Output the (x, y) coordinate of the center of the cell containing the given text.  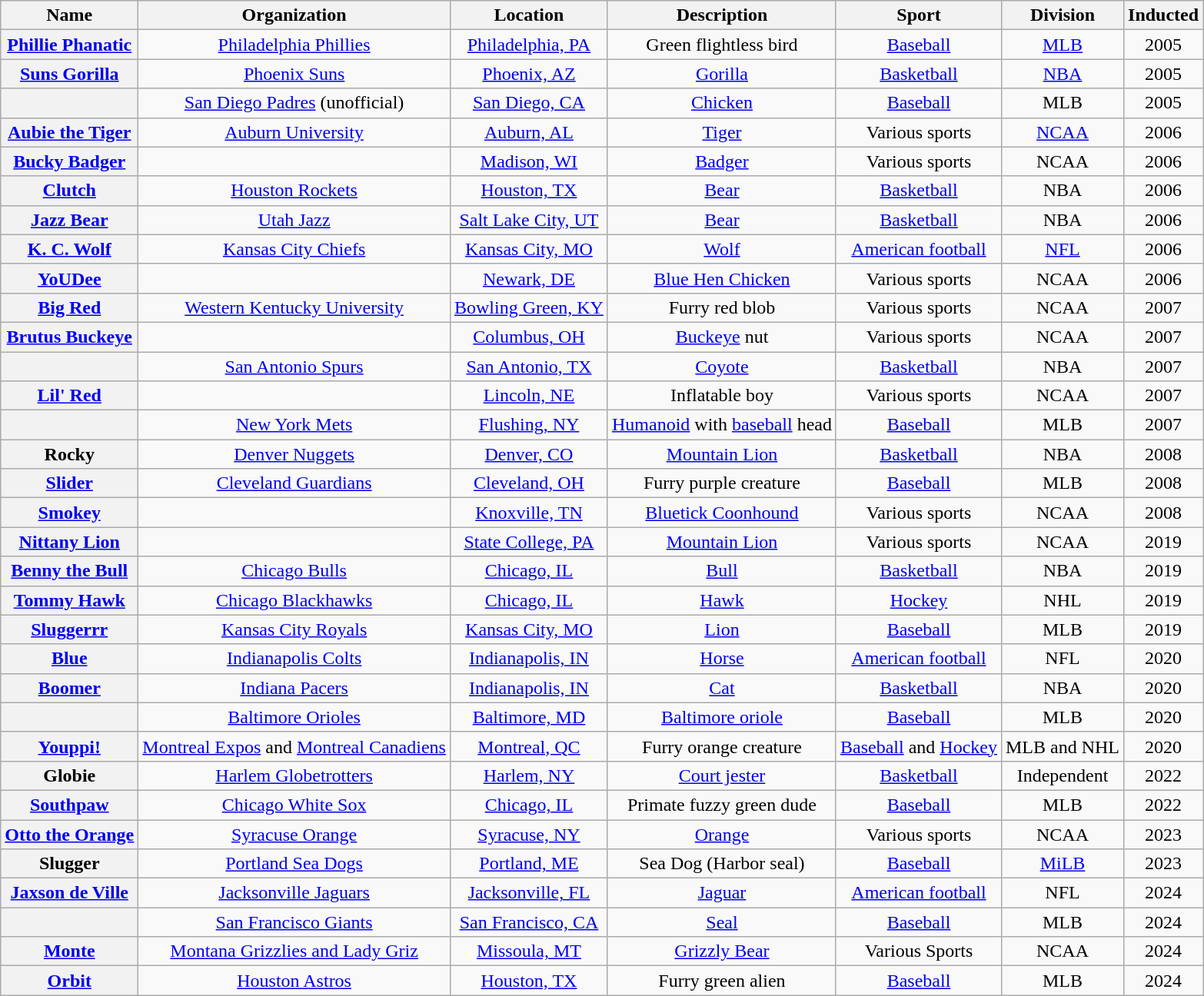
Orbit (69, 981)
Kansas City Chiefs (294, 249)
Blue Hen Chicken (721, 278)
Independent (1063, 775)
Inducted (1164, 15)
San Diego, CA (529, 103)
Denver, CO (529, 454)
Chicago Blackhawks (294, 600)
Chicken (721, 103)
Otto the Orange (69, 834)
Newark, DE (529, 278)
Green flightless bird (721, 45)
Clutch (69, 191)
Globie (69, 775)
Jaxson de Ville (69, 893)
Division (1063, 15)
Philadelphia Phillies (294, 45)
Rocky (69, 454)
Coyote (721, 367)
Smokey (69, 513)
Inflatable boy (721, 396)
Flushing, NY (529, 425)
Slider (69, 483)
Lion (721, 629)
Bucky Badger (69, 161)
Syracuse, NY (529, 834)
Big Red (69, 307)
Jacksonville, FL (529, 893)
Name (69, 15)
Missoula, MT (529, 951)
Jaguar (721, 893)
Seal (721, 922)
Various Sports (918, 951)
MiLB (1063, 864)
Knoxville, TN (529, 513)
Salt Lake City, UT (529, 220)
K. C. Wolf (69, 249)
San Francisco Giants (294, 922)
Baltimore, MD (529, 717)
Wolf (721, 249)
Furry green alien (721, 981)
Hawk (721, 600)
Monte (69, 951)
Suns Gorilla (69, 74)
Organization (294, 15)
Youppi! (69, 746)
Harlem, NY (529, 775)
Grizzly Bear (721, 951)
San Antonio, TX (529, 367)
Indiana Pacers (294, 688)
Chicago White Sox (294, 805)
Bowling Green, KY (529, 307)
Montreal, QC (529, 746)
Court jester (721, 775)
Syracuse Orange (294, 834)
Lil' Red (69, 396)
MLB and NHL (1063, 746)
Badger (721, 161)
Boomer (69, 688)
Bluetick Coonhound (721, 513)
Hockey (918, 600)
Montana Grizzlies and Lady Griz (294, 951)
Gorilla (721, 74)
New York Mets (294, 425)
Phillie Phanatic (69, 45)
Madison, WI (529, 161)
Furry red blob (721, 307)
San Antonio Spurs (294, 367)
Baseball and Hockey (918, 746)
Houston Astros (294, 981)
Nittany Lion (69, 542)
Tiger (721, 132)
Denver Nuggets (294, 454)
Humanoid with baseball head (721, 425)
Southpaw (69, 805)
Orange (721, 834)
Aubie the Tiger (69, 132)
Philadelphia, PA (529, 45)
Montreal Expos and Montreal Canadiens (294, 746)
Western Kentucky University (294, 307)
Location (529, 15)
Utah Jazz (294, 220)
Houston Rockets (294, 191)
Auburn, AL (529, 132)
San Diego Padres (unofficial) (294, 103)
Bull (721, 571)
Primate fuzzy green dude (721, 805)
Sea Dog (Harbor seal) (721, 864)
Cat (721, 688)
Sport (918, 15)
San Francisco, CA (529, 922)
Chicago Bulls (294, 571)
Cleveland, OH (529, 483)
Kansas City Royals (294, 629)
Lincoln, NE (529, 396)
Brutus Buckeye (69, 337)
Jacksonville Jaguars (294, 893)
Furry purple creature (721, 483)
Phoenix Suns (294, 74)
Furry orange creature (721, 746)
State College, PA (529, 542)
Phoenix, AZ (529, 74)
Indianapolis Colts (294, 659)
Baltimore oriole (721, 717)
Sluggerrr (69, 629)
Buckeye nut (721, 337)
Jazz Bear (69, 220)
Harlem Globetrotters (294, 775)
Portland Sea Dogs (294, 864)
Benny the Bull (69, 571)
NHL (1063, 600)
Auburn University (294, 132)
YoUDee (69, 278)
Blue (69, 659)
Horse (721, 659)
Portland, ME (529, 864)
Columbus, OH (529, 337)
Slugger (69, 864)
Tommy Hawk (69, 600)
Baltimore Orioles (294, 717)
Description (721, 15)
Cleveland Guardians (294, 483)
